Extract the [X, Y] coordinate from the center of the cell holding the provided text.  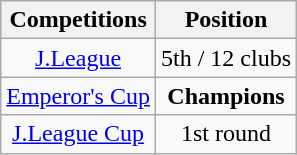
Position [226, 20]
5th / 12 clubs [226, 58]
J.League Cup [78, 134]
1st round [226, 134]
Competitions [78, 20]
Emperor's Cup [78, 96]
J.League [78, 58]
Champions [226, 96]
